Detect which cell encompasses the target text, then output its [x, y] center coordinate. 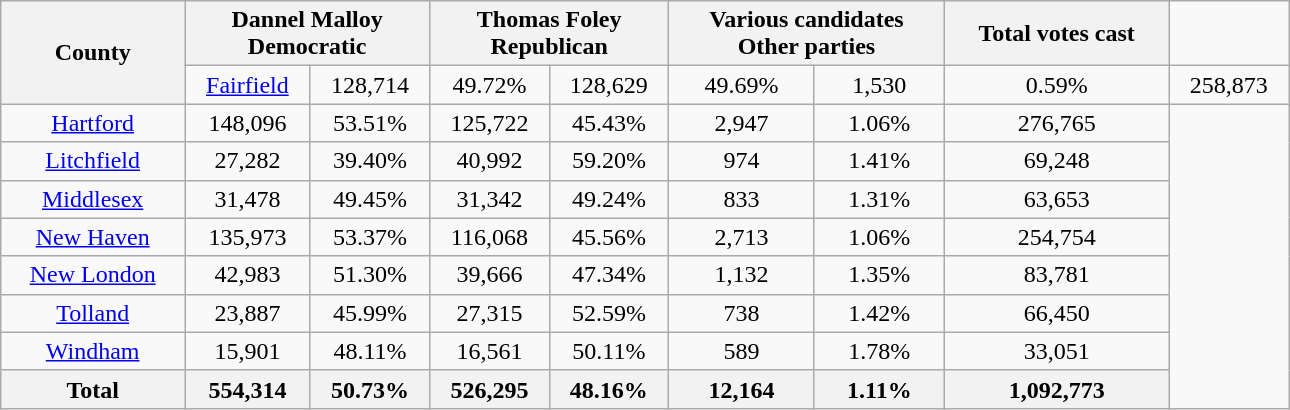
1,132 [742, 275]
1,092,773 [1056, 389]
116,068 [490, 237]
Tolland [93, 313]
15,901 [248, 351]
49.72% [490, 85]
Total [93, 389]
45.56% [608, 237]
County [93, 52]
276,765 [1056, 123]
Litchfield [93, 161]
0.59% [1056, 85]
16,561 [490, 351]
526,295 [490, 389]
Various candidatesOther parties [807, 34]
Fairfield [248, 85]
Hartford [93, 123]
31,478 [248, 199]
45.43% [608, 123]
23,887 [248, 313]
1.35% [879, 275]
974 [742, 161]
12,164 [742, 389]
Middlesex [93, 199]
1.31% [879, 199]
45.99% [370, 313]
New Haven [93, 237]
128,629 [608, 85]
40,992 [490, 161]
83,781 [1056, 275]
128,714 [370, 85]
2,947 [742, 123]
49.45% [370, 199]
589 [742, 351]
1.78% [879, 351]
135,973 [248, 237]
42,983 [248, 275]
Total votes cast [1056, 34]
1.41% [879, 161]
27,315 [490, 313]
2,713 [742, 237]
59.20% [608, 161]
27,282 [248, 161]
148,096 [248, 123]
47.34% [608, 275]
Dannel MalloyDemocratic [308, 34]
833 [742, 199]
1.42% [879, 313]
125,722 [490, 123]
New London [93, 275]
1,530 [879, 85]
49.69% [742, 85]
53.37% [370, 237]
33,051 [1056, 351]
66,450 [1056, 313]
39,666 [490, 275]
50.73% [370, 389]
53.51% [370, 123]
49.24% [608, 199]
69,248 [1056, 161]
258,873 [1229, 85]
51.30% [370, 275]
1.11% [879, 389]
63,653 [1056, 199]
39.40% [370, 161]
48.16% [608, 389]
738 [742, 313]
52.59% [608, 313]
50.11% [608, 351]
554,314 [248, 389]
Thomas FoleyRepublican [550, 34]
48.11% [370, 351]
254,754 [1056, 237]
Windham [93, 351]
31,342 [490, 199]
